Provide the [X, Y] coordinate of the cell's center where the given text is located.  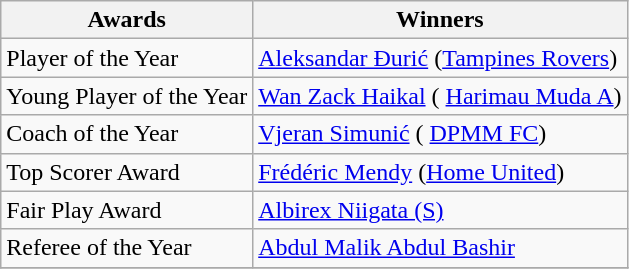
Referee of the Year [127, 248]
Top Scorer Award [127, 172]
Fair Play Award [127, 210]
Wan Zack Haikal ( Harimau Muda A) [440, 96]
Young Player of the Year [127, 96]
Vjeran Simunić ( DPMM FC) [440, 134]
Player of the Year [127, 58]
Winners [440, 20]
Abdul Malik Abdul Bashir [440, 248]
Aleksandar Đurić (Tampines Rovers) [440, 58]
Awards [127, 20]
Frédéric Mendy (Home United) [440, 172]
Coach of the Year [127, 134]
Albirex Niigata (S) [440, 210]
